Provide the [X, Y] coordinate of the cell's center where the given text is located.  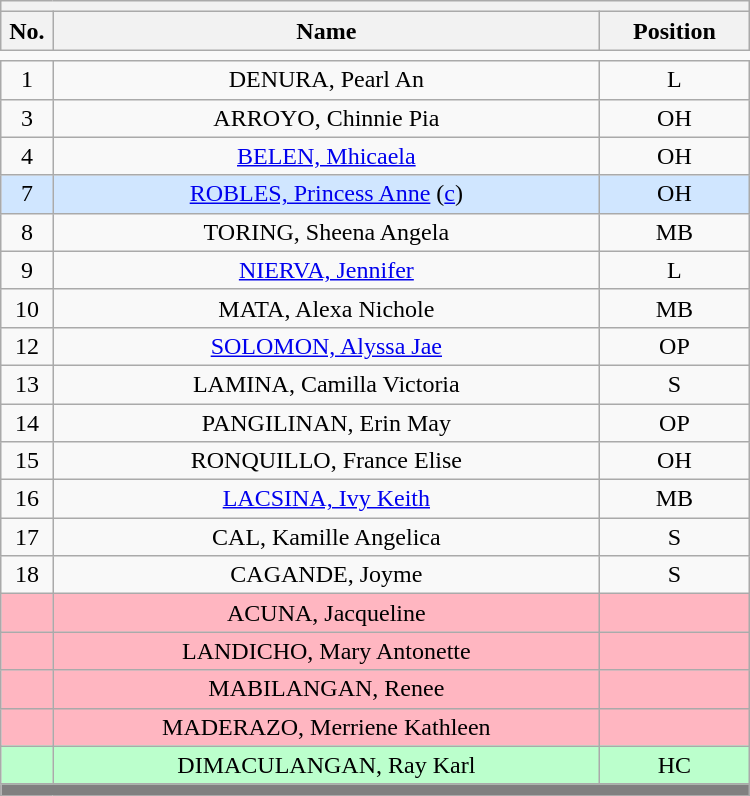
MATA, Alexa Nichole [326, 308]
BELEN, Mhicaela [326, 156]
No. [27, 31]
DIMACULANGAN, Ray Karl [326, 765]
NIERVA, Jennifer [326, 270]
LANDICHO, Mary Antonette [326, 651]
MABILANGAN, Renee [326, 689]
18 [27, 575]
LACSINA, Ivy Keith [326, 499]
4 [27, 156]
CAGANDE, Joyme [326, 575]
17 [27, 537]
Position [675, 31]
RONQUILLO, France Elise [326, 461]
9 [27, 270]
HC [675, 765]
16 [27, 499]
ROBLES, Princess Anne (c) [326, 194]
MADERAZO, Merriene Kathleen [326, 727]
1 [27, 80]
SOLOMON, Alyssa Jae [326, 346]
10 [27, 308]
PANGILINAN, Erin May [326, 423]
ARROYO, Chinnie Pia [326, 118]
3 [27, 118]
DENURA, Pearl An [326, 80]
TORING, Sheena Angela [326, 232]
12 [27, 346]
LAMINA, Camilla Victoria [326, 384]
13 [27, 384]
8 [27, 232]
7 [27, 194]
15 [27, 461]
Name [326, 31]
ACUNA, Jacqueline [326, 613]
14 [27, 423]
CAL, Kamille Angelica [326, 537]
